Provide the (X, Y) coordinate of the cell's center where the given text is located.  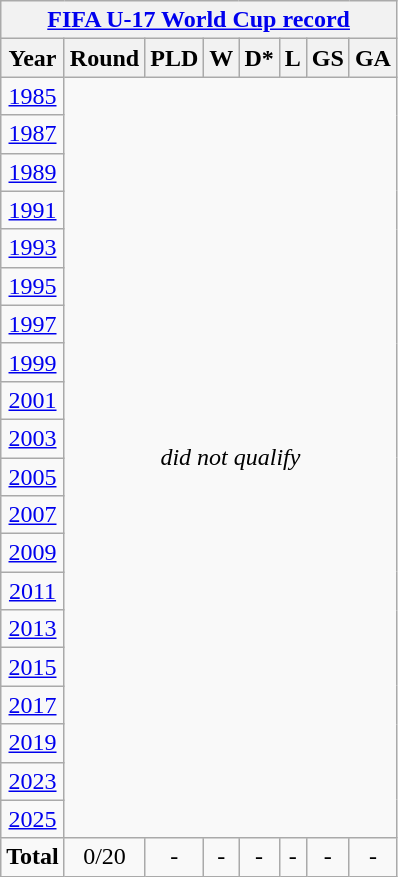
1987 (33, 134)
W (222, 58)
PLD (174, 58)
1999 (33, 362)
2017 (33, 705)
2019 (33, 743)
FIFA U-17 World Cup record (199, 20)
2001 (33, 400)
Year (33, 58)
GA (372, 58)
Round (104, 58)
2015 (33, 667)
Total (33, 857)
2011 (33, 591)
1989 (33, 172)
2009 (33, 553)
2003 (33, 438)
1997 (33, 324)
2013 (33, 629)
1991 (33, 210)
GS (328, 58)
1995 (33, 286)
2025 (33, 819)
L (292, 58)
0/20 (104, 857)
2007 (33, 515)
1985 (33, 96)
2023 (33, 781)
D* (259, 58)
did not qualify (230, 458)
1993 (33, 248)
2005 (33, 477)
